Extract the [X, Y] coordinate from the center of the cell holding the provided text.  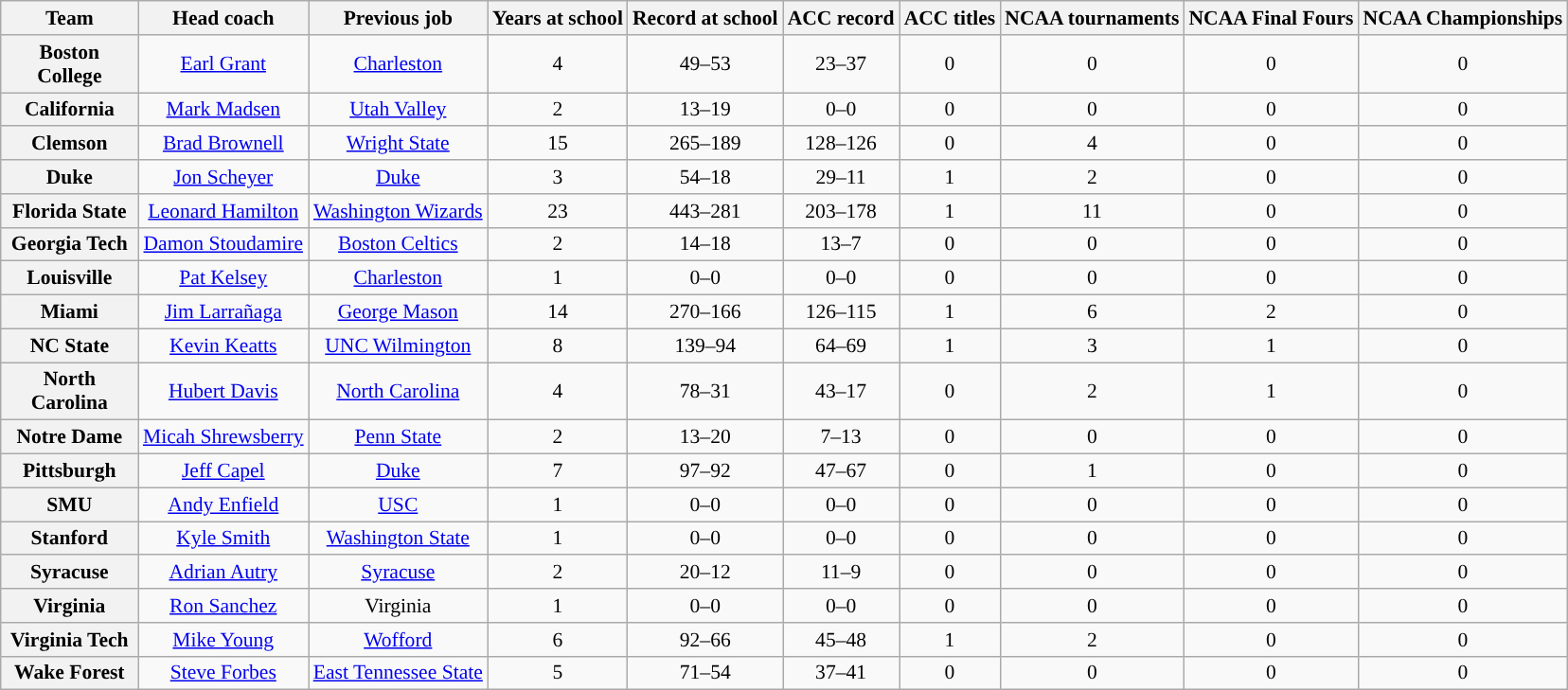
Washington Wizards [398, 211]
UNC Wilmington [398, 345]
Head coach [223, 18]
USC [398, 504]
Record at school [705, 18]
Wake Forest [70, 673]
Jon Scheyer [223, 177]
Team [70, 18]
SMU [70, 504]
92–66 [705, 640]
45–48 [841, 640]
11 [1092, 211]
20–12 [705, 573]
15 [558, 144]
265–189 [705, 144]
97–92 [705, 471]
Boston College [70, 64]
64–69 [841, 345]
NCAA Championships [1462, 18]
Penn State [398, 437]
Ron Sanchez [223, 606]
George Mason [398, 312]
Kevin Keatts [223, 345]
NCAA Final Fours [1271, 18]
78–31 [705, 392]
37–41 [841, 673]
Mark Madsen [223, 110]
Jeff Capel [223, 471]
29–11 [841, 177]
Stanford [70, 539]
NC State [70, 345]
Damon Stoudamire [223, 244]
Mike Young [223, 640]
Previous job [398, 18]
Louisville [70, 278]
Adrian Autry [223, 573]
Notre Dame [70, 437]
Jim Larrañaga [223, 312]
Washington State [398, 539]
14 [558, 312]
Virginia Tech [70, 640]
443–281 [705, 211]
Micah Shrewsberry [223, 437]
270–166 [705, 312]
Pat Kelsey [223, 278]
Steve Forbes [223, 673]
23 [558, 211]
East Tennessee State [398, 673]
43–17 [841, 392]
Miami [70, 312]
5 [558, 673]
California [70, 110]
Earl Grant [223, 64]
Hubert Davis [223, 392]
Wright State [398, 144]
Brad Brownell [223, 144]
7 [558, 471]
203–178 [841, 211]
Years at school [558, 18]
Andy Enfield [223, 504]
126–115 [841, 312]
Clemson [70, 144]
13–19 [705, 110]
54–18 [705, 177]
Utah Valley [398, 110]
Leonard Hamilton [223, 211]
ACC titles [951, 18]
128–126 [841, 144]
Georgia Tech [70, 244]
139–94 [705, 345]
49–53 [705, 64]
47–67 [841, 471]
71–54 [705, 673]
23–37 [841, 64]
7–13 [841, 437]
13–20 [705, 437]
Florida State [70, 211]
13–7 [841, 244]
14–18 [705, 244]
8 [558, 345]
Wofford [398, 640]
11–9 [841, 573]
Boston Celtics [398, 244]
Pittsburgh [70, 471]
Kyle Smith [223, 539]
NCAA tournaments [1092, 18]
ACC record [841, 18]
